Capture the cell that displays the provided text and extract its (x, y) central coordinate. 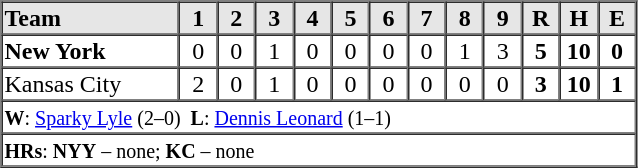
R (541, 18)
H (579, 18)
8 (465, 18)
E (617, 18)
9 (503, 18)
7 (427, 18)
W: Sparky Lyle (2–0) L: Dennis Leonard (1–1) (319, 116)
6 (388, 18)
4 (312, 18)
HRs: NYY – none; KC – none (319, 150)
New York (91, 50)
Team (91, 18)
Kansas City (91, 84)
